Capture the cell that displays the provided text and extract its [X, Y] central coordinate. 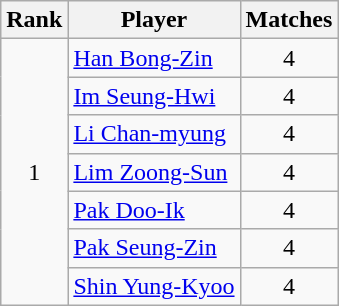
Im Seung-Hwi [154, 96]
Pak Doo-Ik [154, 210]
Han Bong-Zin [154, 58]
1 [34, 172]
Rank [34, 20]
Pak Seung-Zin [154, 248]
Shin Yung-Kyoo [154, 286]
Matches [289, 20]
Lim Zoong-Sun [154, 172]
Player [154, 20]
Li Chan-myung [154, 134]
